Capture the cell that displays the provided text and extract its (X, Y) central coordinate. 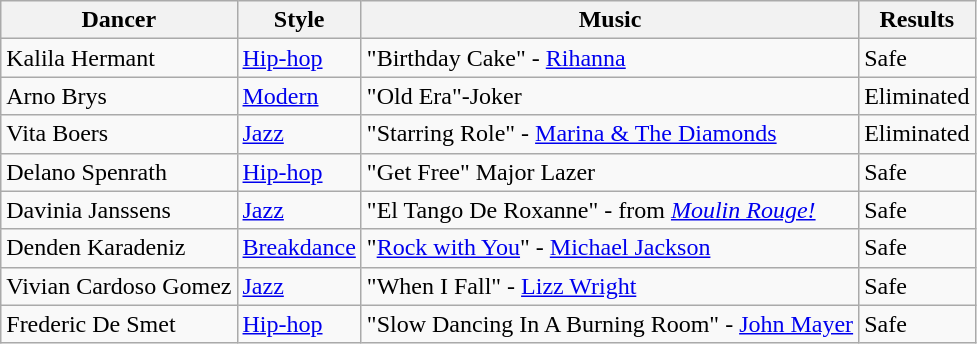
"When I Fall" - Lizz Wright (610, 286)
Breakdance (299, 248)
Denden Karadeniz (119, 248)
"Rock with You" - Michael Jackson (610, 248)
Davinia Janssens (119, 210)
Dancer (119, 20)
Music (610, 20)
"Slow Dancing In A Burning Room" - John Mayer (610, 324)
Style (299, 20)
Frederic De Smet (119, 324)
"Starring Role" - Marina & The Diamonds (610, 134)
Vita Boers (119, 134)
Delano Spenrath (119, 172)
"Get Free" Major Lazer (610, 172)
Results (917, 20)
Arno Brys (119, 96)
"Birthday Cake" - Rihanna (610, 58)
Modern (299, 96)
"Old Era"-Joker (610, 96)
"El Tango De Roxanne" - from Moulin Rouge! (610, 210)
Kalila Hermant (119, 58)
Vivian Cardoso Gomez (119, 286)
